Return the (x, y) coordinate for the center point of the cell that contains the specified text.  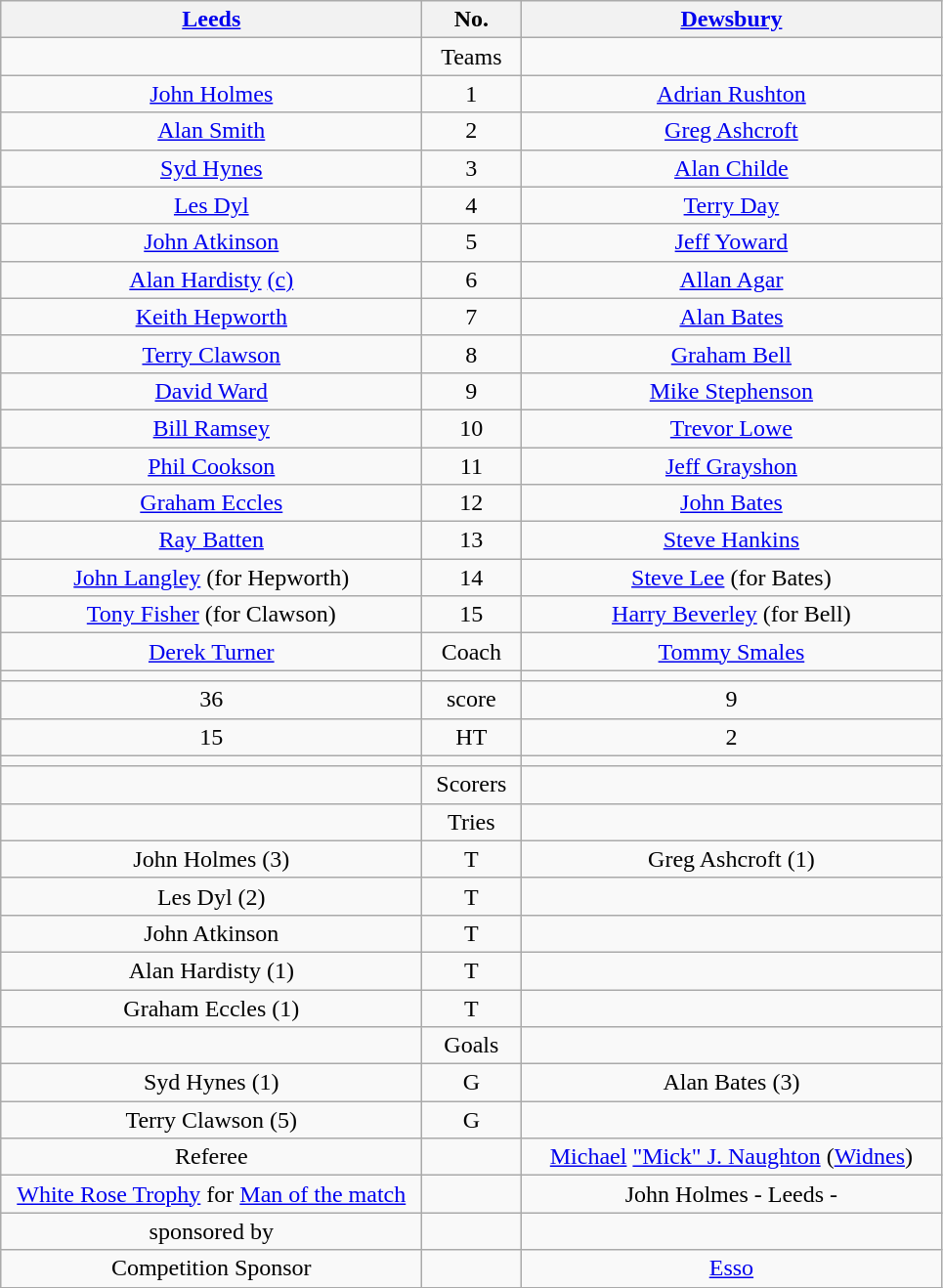
David Ward (211, 391)
Graham Eccles (211, 503)
Dewsbury (731, 20)
Phil Cookson (211, 466)
Harry Beverley (for Bell) (731, 615)
Teams (471, 57)
score (471, 700)
Bill Ramsey (211, 428)
Greg Ashcroft (731, 131)
8 (471, 354)
Trevor Lowe (731, 428)
Competition Sponsor (211, 1268)
Tommy Smales (731, 652)
Tries (471, 822)
Goals (471, 1046)
Alan Hardisty (c) (211, 279)
36 (211, 700)
Alan Bates (3) (731, 1083)
Tony Fisher (for Clawson) (211, 615)
Leeds (211, 20)
John Holmes (3) (211, 859)
5 (471, 242)
sponsored by (211, 1231)
Terry Clawson (211, 354)
Les Dyl (211, 205)
Michael "Mick" J. Naughton (Widnes) (731, 1157)
Les Dyl (2) (211, 896)
7 (471, 317)
Graham Bell (731, 354)
No. (471, 20)
Alan Childe (731, 168)
Graham Eccles (1) (211, 1008)
HT (471, 737)
6 (471, 279)
Keith Hepworth (211, 317)
Adrian Rushton (731, 94)
Coach (471, 652)
Steve Lee (for Bates) (731, 578)
Esso (731, 1268)
3 (471, 168)
Allan Agar (731, 279)
14 (471, 578)
John Holmes - Leeds - (731, 1194)
Alan Smith (211, 131)
Terry Day (731, 205)
John Holmes (211, 94)
Greg Ashcroft (1) (731, 859)
Jeff Grayshon (731, 466)
Syd Hynes (211, 168)
10 (471, 428)
1 (471, 94)
John Langley (for Hepworth) (211, 578)
13 (471, 540)
Derek Turner (211, 652)
Terry Clawson (5) (211, 1120)
Alan Hardisty (1) (211, 970)
4 (471, 205)
Scorers (471, 785)
Referee (211, 1157)
Jeff Yoward (731, 242)
White Rose Trophy for Man of the match (211, 1194)
Mike Stephenson (731, 391)
Syd Hynes (1) (211, 1083)
Ray Batten (211, 540)
11 (471, 466)
12 (471, 503)
Steve Hankins (731, 540)
Alan Bates (731, 317)
John Bates (731, 503)
